Pinpoint the cell where the given text exists, returning its (X, Y) midpoint coordinate. 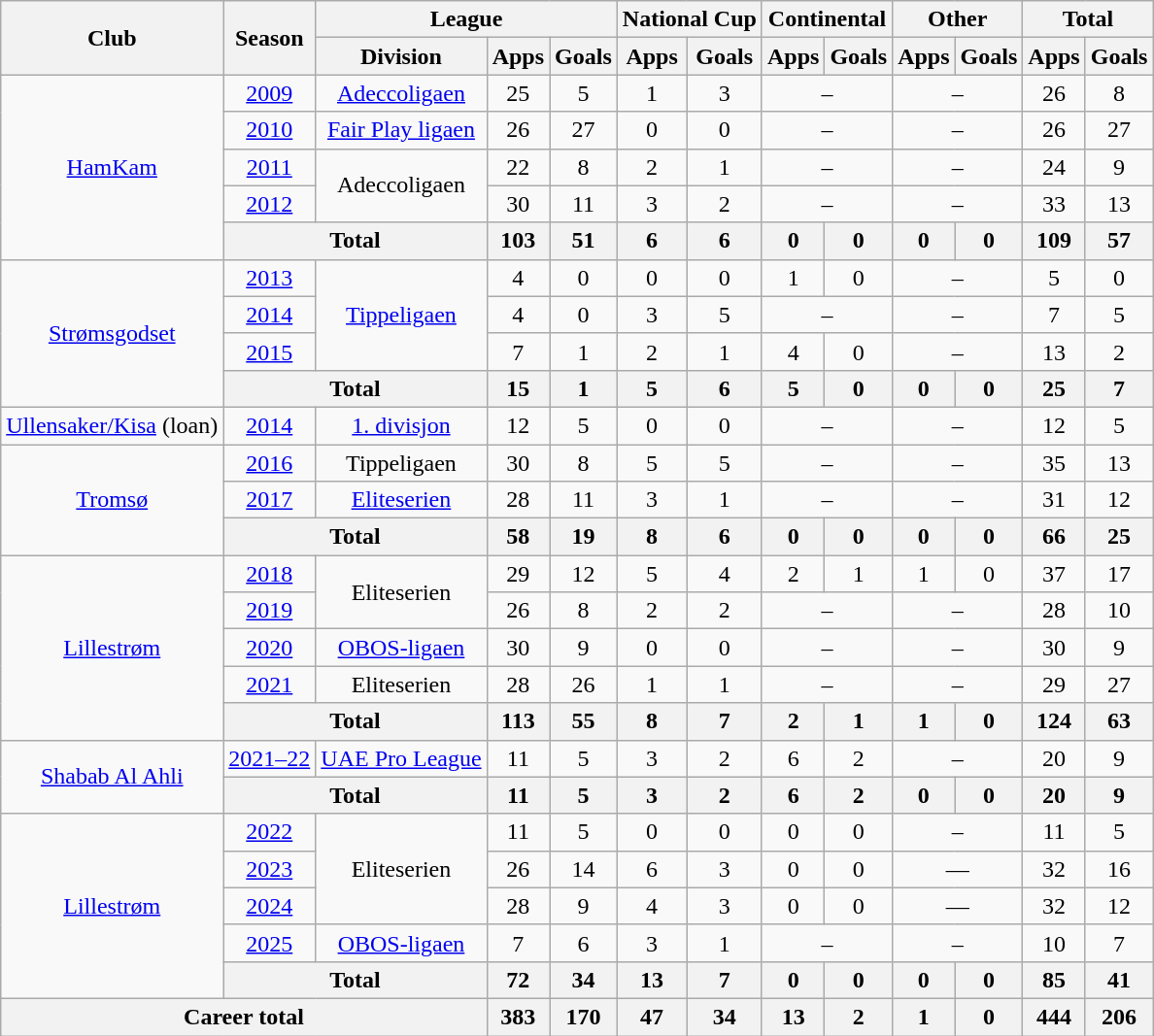
14 (584, 869)
24 (1054, 167)
31 (1054, 500)
58 (518, 537)
2013 (270, 278)
2022 (270, 832)
2023 (270, 869)
Career total (244, 1017)
Fair Play ligaen (401, 130)
22 (518, 167)
Shabab Al Ahli (113, 777)
2024 (270, 906)
17 (1119, 574)
72 (518, 980)
National Cup (690, 19)
UAE Pro League (401, 758)
2015 (270, 351)
2011 (270, 167)
55 (584, 721)
Club (113, 38)
383 (518, 1017)
33 (1054, 204)
Continental (827, 19)
2021–22 (270, 758)
51 (584, 241)
19 (584, 537)
170 (584, 1017)
35 (1054, 463)
2017 (270, 500)
37 (1054, 574)
103 (518, 241)
57 (1119, 241)
2020 (270, 648)
League (466, 19)
Ullensaker/Kisa (loan) (113, 425)
66 (1054, 537)
2012 (270, 204)
206 (1119, 1017)
41 (1119, 980)
2018 (270, 574)
Other (958, 19)
85 (1054, 980)
Season (270, 38)
Strømsgodset (113, 333)
15 (518, 388)
124 (1054, 721)
Division (401, 56)
109 (1054, 241)
2019 (270, 611)
2016 (270, 463)
Tromsø (113, 500)
47 (652, 1017)
444 (1054, 1017)
HamKam (113, 167)
1. divisjon (401, 425)
113 (518, 721)
2025 (270, 943)
2009 (270, 93)
63 (1119, 721)
2021 (270, 685)
16 (1119, 869)
2010 (270, 130)
